Output the [X, Y] coordinate of the center of the cell containing the given text.  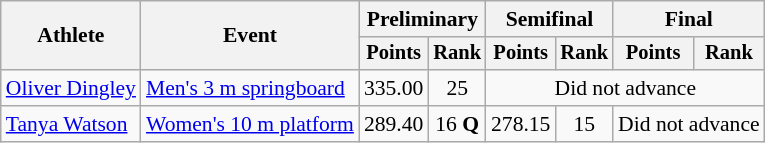
Preliminary [422, 19]
Oliver Dingley [71, 88]
25 [457, 88]
Men's 3 m springboard [250, 88]
15 [584, 124]
16 Q [457, 124]
Semifinal [550, 19]
335.00 [394, 88]
Athlete [71, 36]
Event [250, 36]
289.40 [394, 124]
Women's 10 m platform [250, 124]
278.15 [520, 124]
Final [689, 19]
Tanya Watson [71, 124]
